For the text-containing cell, return its midpoint in [X, Y] coordinate format. 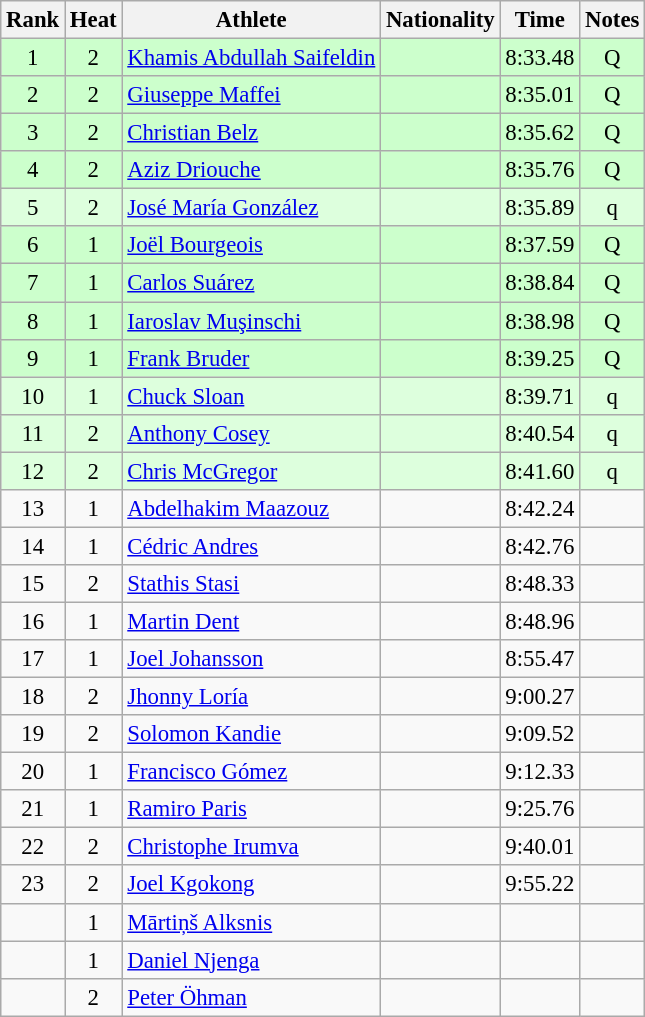
8:35.89 [540, 208]
18 [33, 697]
20 [33, 772]
8:48.33 [540, 584]
16 [33, 621]
Jhonny Loría [252, 697]
8:39.71 [540, 396]
8:48.96 [540, 621]
Joel Kgokong [252, 885]
Athlete [252, 20]
Giuseppe Maffei [252, 95]
Ramiro Paris [252, 809]
Cédric Andres [252, 546]
5 [33, 208]
Frank Bruder [252, 358]
Nationality [440, 20]
13 [33, 509]
8:35.01 [540, 95]
9:12.33 [540, 772]
9:40.01 [540, 847]
8:40.54 [540, 433]
11 [33, 433]
Solomon Kandie [252, 734]
15 [33, 584]
Mārtiņš Alksnis [252, 922]
21 [33, 809]
22 [33, 847]
9:55.22 [540, 885]
8:33.48 [540, 58]
Rank [33, 20]
Abdelhakim Maazouz [252, 509]
Christophe Irumva [252, 847]
Khamis Abdullah Saifeldin [252, 58]
Chris McGregor [252, 471]
19 [33, 734]
8:35.62 [540, 133]
8:37.59 [540, 245]
8:42.24 [540, 509]
Christian Belz [252, 133]
Stathis Stasi [252, 584]
9:09.52 [540, 734]
17 [33, 659]
Notes [612, 20]
8:55.47 [540, 659]
9 [33, 358]
8:39.25 [540, 358]
Joël Bourgeois [252, 245]
10 [33, 396]
Anthony Cosey [252, 433]
Heat [94, 20]
8:38.84 [540, 283]
4 [33, 170]
Joel Johansson [252, 659]
Francisco Gómez [252, 772]
6 [33, 245]
Aziz Driouche [252, 170]
Peter Öhman [252, 997]
9:00.27 [540, 697]
8:42.76 [540, 546]
Daniel Njenga [252, 960]
9:25.76 [540, 809]
3 [33, 133]
8 [33, 321]
Chuck Sloan [252, 396]
8:38.98 [540, 321]
Iaroslav Muşinschi [252, 321]
Time [540, 20]
José María González [252, 208]
Martin Dent [252, 621]
8:35.76 [540, 170]
Carlos Suárez [252, 283]
14 [33, 546]
7 [33, 283]
23 [33, 885]
8:41.60 [540, 471]
12 [33, 471]
